Detect which cell encompasses the target text, then output its (x, y) center coordinate. 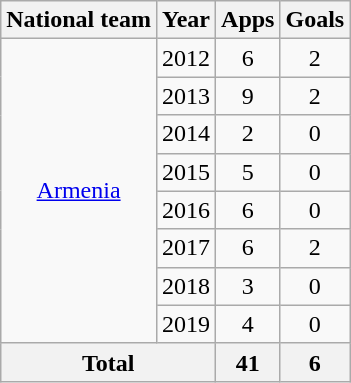
2019 (186, 324)
2018 (186, 286)
41 (248, 362)
3 (248, 286)
Armenia (79, 191)
Apps (248, 20)
National team (79, 20)
5 (248, 172)
2013 (186, 96)
Goals (315, 20)
Year (186, 20)
2016 (186, 210)
4 (248, 324)
2017 (186, 248)
Total (108, 362)
2012 (186, 58)
2014 (186, 134)
9 (248, 96)
2015 (186, 172)
